Scan for the cell matching the given text and deliver its (x, y) coordinate at center. 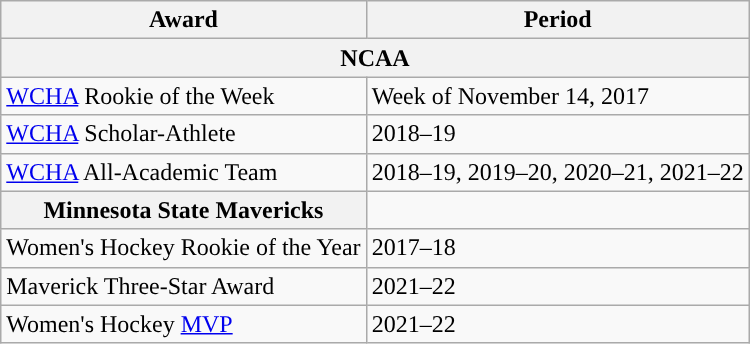
2018–19, 2019–20, 2020–21, 2021–22 (558, 172)
WCHA Rookie of the Week (184, 96)
WCHA Scholar-Athlete (184, 134)
Maverick Three-Star Award (184, 286)
Week of November 14, 2017 (558, 96)
Women's Hockey Rookie of the Year (184, 248)
Minnesota State Mavericks (184, 210)
Period (558, 20)
2018–19 (558, 134)
Women's Hockey MVP (184, 324)
WCHA All-Academic Team (184, 172)
Award (184, 20)
NCAA (375, 58)
2017–18 (558, 248)
